Locate the cell with the specified text and output its (x, y) center coordinate. 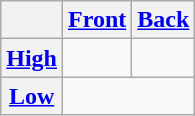
High (32, 58)
Low (32, 96)
Front (98, 20)
Back (164, 20)
